Provide the [X, Y] coordinate of the cell's center where the given text is located.  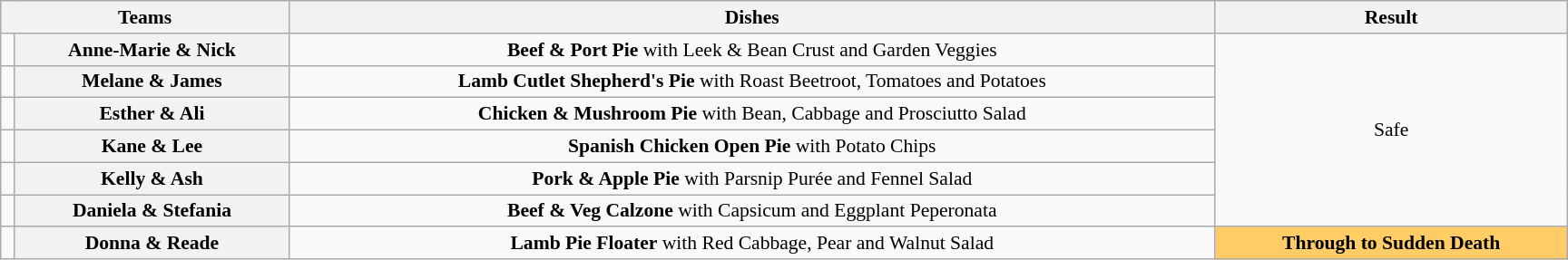
Through to Sudden Death [1391, 244]
Melane & James [152, 82]
Lamb Cutlet Shepherd's Pie with Roast Beetroot, Tomatoes and Potatoes [751, 82]
Teams [145, 17]
Safe [1391, 130]
Beef & Port Pie with Leek & Bean Crust and Garden Veggies [751, 50]
Chicken & Mushroom Pie with Bean, Cabbage and Prosciutto Salad [751, 114]
Lamb Pie Floater with Red Cabbage, Pear and Walnut Salad [751, 244]
Beef & Veg Calzone with Capsicum and Eggplant Peperonata [751, 211]
Result [1391, 17]
Anne-Marie & Nick [152, 50]
Donna & Reade [152, 244]
Pork & Apple Pie with Parsnip Purée and Fennel Salad [751, 178]
Esther & Ali [152, 114]
Spanish Chicken Open Pie with Potato Chips [751, 147]
Kelly & Ash [152, 178]
Dishes [751, 17]
Kane & Lee [152, 147]
Daniela & Stefania [152, 211]
